Return the (x, y) coordinate for the center point of the cell that contains the specified text.  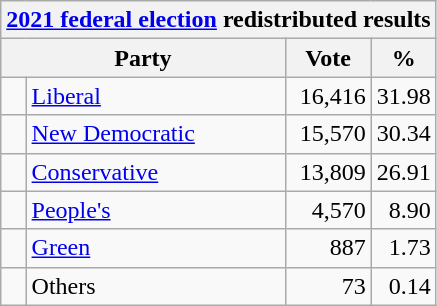
Others (156, 286)
0.14 (404, 286)
% (404, 58)
1.73 (404, 248)
8.90 (404, 210)
4,570 (328, 210)
16,416 (328, 96)
13,809 (328, 172)
15,570 (328, 134)
New Democratic (156, 134)
2021 federal election redistributed results (218, 20)
31.98 (404, 96)
People's (156, 210)
Green (156, 248)
30.34 (404, 134)
Conservative (156, 172)
Party (143, 58)
Liberal (156, 96)
Vote (328, 58)
73 (328, 286)
26.91 (404, 172)
887 (328, 248)
